For the text-containing cell, return its midpoint in [X, Y] coordinate format. 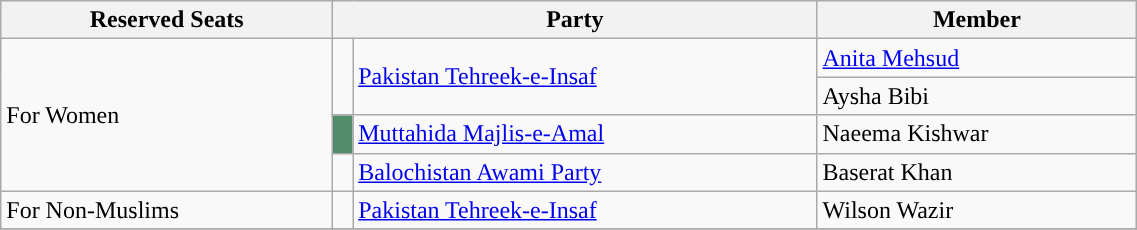
Member [977, 20]
Baserat Khan [977, 172]
Balochistan Awami Party [585, 172]
Wilson Wazir [977, 210]
Aysha Bibi [977, 96]
For Women [167, 115]
Reserved Seats [167, 20]
Anita Mehsud [977, 58]
Naeema Kishwar [977, 134]
Muttahida Majlis-e-Amal [585, 134]
For Non-Muslims [167, 210]
Party [575, 20]
